From the cell containing the given text, extract its center point as [x, y] coordinate. 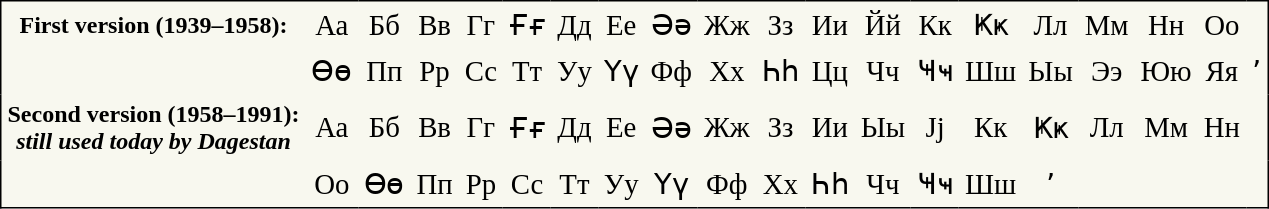
Јј [935, 127]
Йй [883, 24]
First version (1939–1958): [154, 24]
Ээ [1107, 71]
Цц [830, 71]
Яя [1222, 71]
Second version (1958–1991):still used today by Dagestan [154, 127]
Юю [1166, 71]
